Find where the given text appears and provide that cell's center as (X, Y) coordinate. 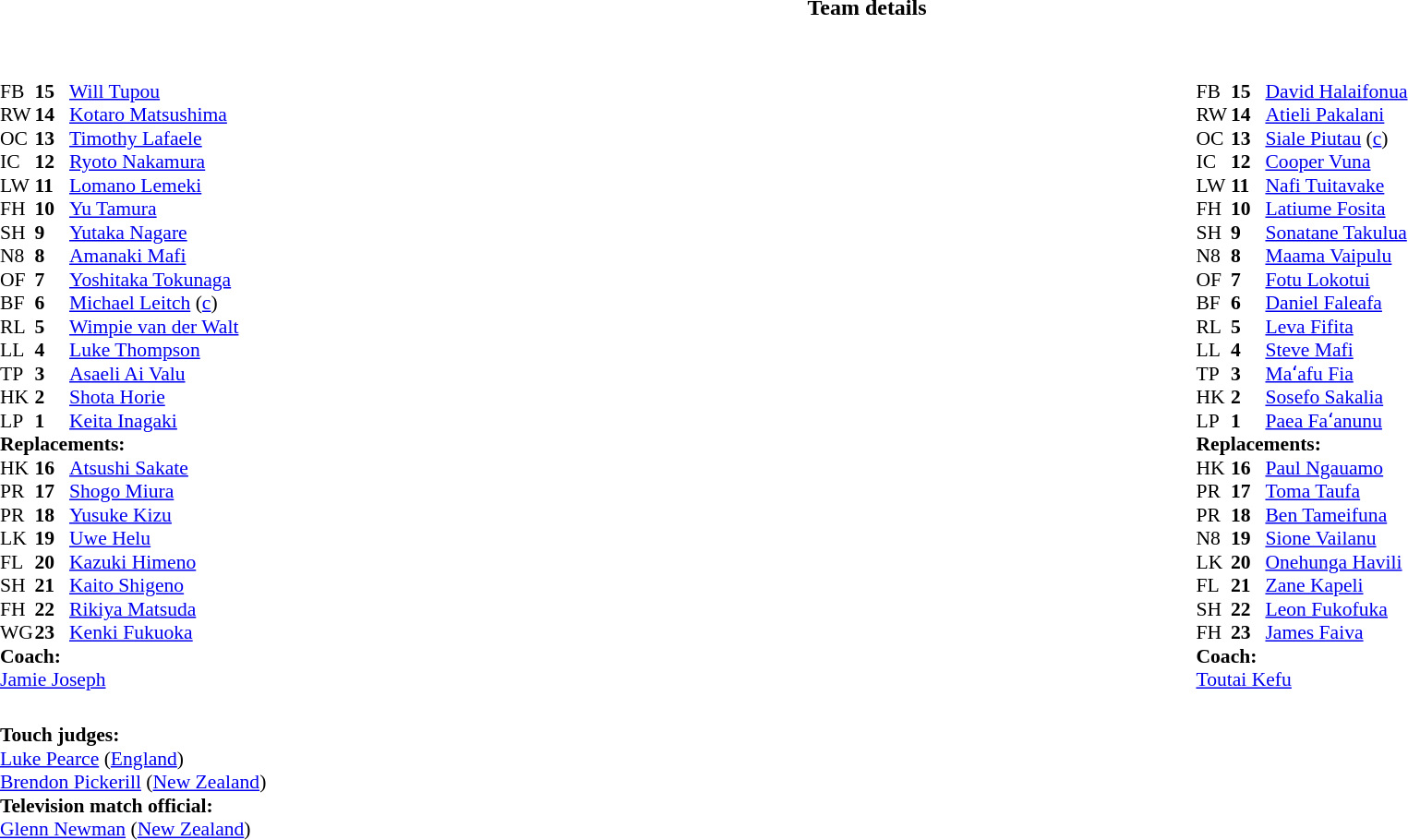
Atsushi Sakate (153, 468)
Kenki Fukuoka (153, 632)
Steve Mafi (1336, 350)
David Halaifonua (1336, 91)
Kaito Shigeno (153, 586)
Sonatane Takulua (1336, 233)
Toma Taufa (1336, 492)
Luke Thompson (153, 350)
Michael Leitch (c) (153, 304)
Maama Vaipulu (1336, 256)
Paea Faʻanunu (1336, 421)
Maʻafu Fia (1336, 374)
Rikiya Matsuda (153, 609)
Sione Vailanu (1336, 538)
WG (18, 632)
Leon Fukofuka (1336, 609)
Jamie Joseph (119, 680)
Toutai Kefu (1302, 680)
Sosefo Sakalia (1336, 398)
Wimpie van der Walt (153, 327)
Asaeli Ai Valu (153, 374)
Cooper Vuna (1336, 162)
Shota Horie (153, 398)
Yusuke Kizu (153, 515)
Daniel Faleafa (1336, 304)
Fotu Lokotui (1336, 280)
Lomano Lemeki (153, 186)
Kazuki Himeno (153, 562)
Keita Inagaki (153, 421)
Kotaro Matsushima (153, 115)
Yutaka Nagare (153, 233)
James Faiva (1336, 632)
Paul Ngauamo (1336, 468)
Zane Kapeli (1336, 586)
Amanaki Mafi (153, 256)
Atieli Pakalani (1336, 115)
Yoshitaka Tokunaga (153, 280)
Shogo Miura (153, 492)
Yu Tamura (153, 210)
Latiume Fosita (1336, 210)
Ben Tameifuna (1336, 515)
Will Tupou (153, 91)
Uwe Helu (153, 538)
Ryoto Nakamura (153, 162)
Timothy Lafaele (153, 138)
Nafi Tuitavake (1336, 186)
Siale Piutau (c) (1336, 138)
Onehunga Havili (1336, 562)
Leva Fifita (1336, 327)
